Capture the cell that displays the provided text and extract its [X, Y] central coordinate. 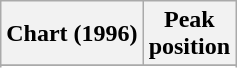
Peakposition [189, 34]
Chart (1996) [72, 34]
